Provide the (x, y) coordinate of the cell's center where the given text is located.  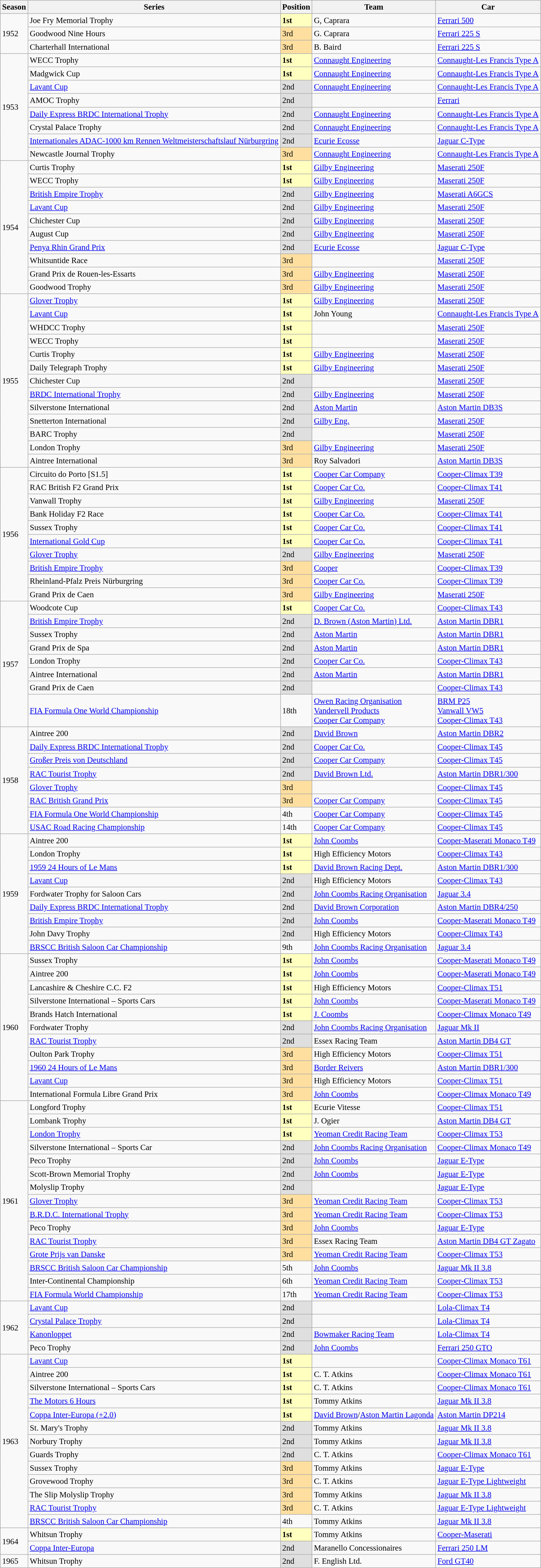
David Brown/Aston Martin Lagonda (374, 1415)
1957 (14, 664)
17th (296, 1294)
Goodwood Nine Hours (154, 34)
1959 24 Hours of Le Mans (154, 867)
18th (296, 711)
1960 24 Hours of Le Mans (154, 1067)
Aston Martin DBR4/250 (488, 907)
F. English Ltd. (374, 1561)
1963 (14, 1441)
USAC Road Racing Championship (154, 827)
BRM P25Vanwall VW5Cooper-Climax T43 (488, 711)
Penya Rhin Grand Prix (154, 247)
David Brown (374, 734)
Cooper-Maserati (488, 1535)
David Brown Racing Dept. (374, 867)
1965 (14, 1561)
Aston Martin DB4 GT Zagato (488, 1241)
1954 (14, 227)
Guards Trophy (154, 1454)
Ferrari 500 (488, 21)
1955 (14, 381)
Madgwick Cup (154, 74)
B. Baird (374, 47)
Norbury Trophy (154, 1441)
Charterhall International (154, 47)
Fordwater Trophy for Saloon Cars (154, 894)
Brands Hatch International (154, 1014)
Coppa Inter-Europa (154, 1548)
Lancashire & Cheshire C.C. F2 (154, 987)
Jaguar Mk II (488, 1027)
Longford Trophy (154, 1107)
Goodwood Trophy (154, 287)
J. Coombs (374, 1014)
RAC British Grand Prix (154, 800)
Kanonloppet (154, 1334)
Fordwater Trophy (154, 1027)
1962 (14, 1328)
Ferrari 250 GTO (488, 1348)
5th (296, 1268)
1958 (14, 780)
International Gold Cup (154, 541)
Aston Martin DBR2 (488, 734)
Silverstone International (154, 408)
1960 (14, 1027)
1964 (14, 1541)
Border Reivers (374, 1067)
J. Ogier (374, 1121)
Maranello Concessionaires (374, 1548)
Ferrari (488, 100)
David Brown Corporation (374, 907)
St. Mary's Trophy (154, 1428)
Joe Fry Memorial Trophy (154, 21)
John Young (374, 314)
BRDC International Trophy (154, 394)
BARC Trophy (154, 434)
Grand Prix de Rouen-les-Essarts (154, 274)
Ford GT40 (488, 1561)
Molyslip Trophy (154, 1188)
Season (14, 7)
The Slip Molyslip Trophy (154, 1494)
Circuito do Porto [S1.5] (154, 474)
John Davy Trophy (154, 934)
Inter-Continental Championship (154, 1281)
August Cup (154, 234)
Rheinland-Pfalz Preis Nürburgring (154, 581)
G, Caprara (374, 21)
Internationales ADAC-1000 km Rennen Weltmeisterschaftslauf Nürburgring (154, 141)
Team (374, 7)
Bowmaker Racing Team (374, 1334)
Owen Racing OrganisationVandervell ProductsCooper Car Company (374, 711)
Position (296, 7)
Oulton Park Trophy (154, 1054)
6th (296, 1281)
Lombank Trophy (154, 1121)
Gilby Eng. (374, 421)
Grand Prix de Spa (154, 648)
The Motors 6 Hours (154, 1401)
Maserati A6GCS (488, 194)
Ecurie Vitesse (374, 1107)
G. Caprara (374, 34)
1956 (14, 534)
1961 (14, 1201)
Whitsuntide Race (154, 261)
Aston Martin DP214 (488, 1415)
Cooper (374, 568)
Roy Salvadori (374, 461)
FIA Formula World Championship (154, 1294)
RAC British F2 Grand Prix (154, 488)
Silverstone International – Sports Car (154, 1148)
Vanwall Trophy (154, 501)
Daily Telegraph Trophy (154, 367)
1952 (14, 34)
Snetterton International (154, 421)
David Brown Ltd. (374, 774)
B.R.D.C. International Trophy (154, 1214)
Newcastle Journal Trophy (154, 154)
Coppa Inter-Europa (+2.0) (154, 1415)
Bank Holiday F2 Race (154, 514)
9th (296, 947)
1959 (14, 894)
Großer Preis von Deutschland (154, 761)
D. Brown (Aston Martin) Ltd. (374, 621)
Grote Prijs van Danske (154, 1254)
International Formula Libre Grand Prix (154, 1094)
Car (488, 7)
Scott-Brown Memorial Trophy (154, 1174)
AMOC Trophy (154, 100)
Ferrari 250 LM (488, 1548)
14th (296, 827)
1953 (14, 107)
WHDCC Trophy (154, 327)
Grovewood Trophy (154, 1481)
Woodcote Cup (154, 608)
Series (154, 7)
